Extract the [x, y] coordinate from the center of the cell holding the provided text.  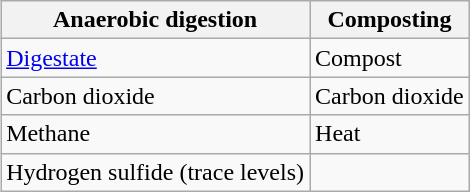
Hydrogen sulfide (trace levels) [156, 172]
Anaerobic digestion [156, 20]
Heat [390, 134]
Digestate [156, 58]
Composting [390, 20]
Compost [390, 58]
Methane [156, 134]
